Return the [x, y] coordinate for the center point of the cell that contains the specified text.  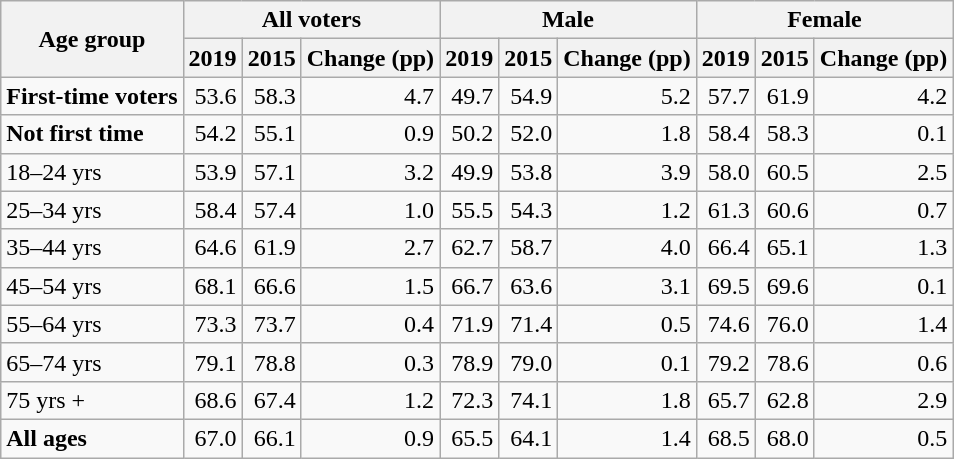
55.1 [272, 134]
79.1 [212, 362]
49.7 [470, 96]
55.5 [470, 210]
18–24 yrs [92, 172]
First-time voters [92, 96]
0.7 [883, 210]
57.1 [272, 172]
69.6 [784, 286]
61.3 [726, 210]
58.7 [528, 248]
Female [824, 20]
66.7 [470, 286]
76.0 [784, 324]
4.7 [370, 96]
All ages [92, 438]
Not first time [92, 134]
74.1 [528, 400]
35–44 yrs [92, 248]
65.5 [470, 438]
62.7 [470, 248]
71.4 [528, 324]
0.6 [883, 362]
63.6 [528, 286]
54.2 [212, 134]
4.0 [627, 248]
78.9 [470, 362]
2.5 [883, 172]
1.3 [883, 248]
3.9 [627, 172]
55–64 yrs [92, 324]
79.0 [528, 362]
66.4 [726, 248]
2.7 [370, 248]
65–74 yrs [92, 362]
67.0 [212, 438]
2.9 [883, 400]
60.6 [784, 210]
79.2 [726, 362]
Male [568, 20]
78.8 [272, 362]
25–34 yrs [92, 210]
68.6 [212, 400]
53.8 [528, 172]
52.0 [528, 134]
50.2 [470, 134]
68.0 [784, 438]
66.6 [272, 286]
49.9 [470, 172]
53.9 [212, 172]
54.9 [528, 96]
53.6 [212, 96]
65.1 [784, 248]
5.2 [627, 96]
57.7 [726, 96]
66.1 [272, 438]
67.4 [272, 400]
68.5 [726, 438]
1.0 [370, 210]
74.6 [726, 324]
62.8 [784, 400]
57.4 [272, 210]
78.6 [784, 362]
3.1 [627, 286]
0.3 [370, 362]
45–54 yrs [92, 286]
58.0 [726, 172]
72.3 [470, 400]
4.2 [883, 96]
0.4 [370, 324]
68.1 [212, 286]
64.1 [528, 438]
54.3 [528, 210]
69.5 [726, 286]
64.6 [212, 248]
1.5 [370, 286]
73.7 [272, 324]
All voters [312, 20]
73.3 [212, 324]
60.5 [784, 172]
71.9 [470, 324]
65.7 [726, 400]
Age group [92, 39]
3.2 [370, 172]
75 yrs + [92, 400]
